Search for the cell housing the specified text and yield its (x, y) center coordinate. 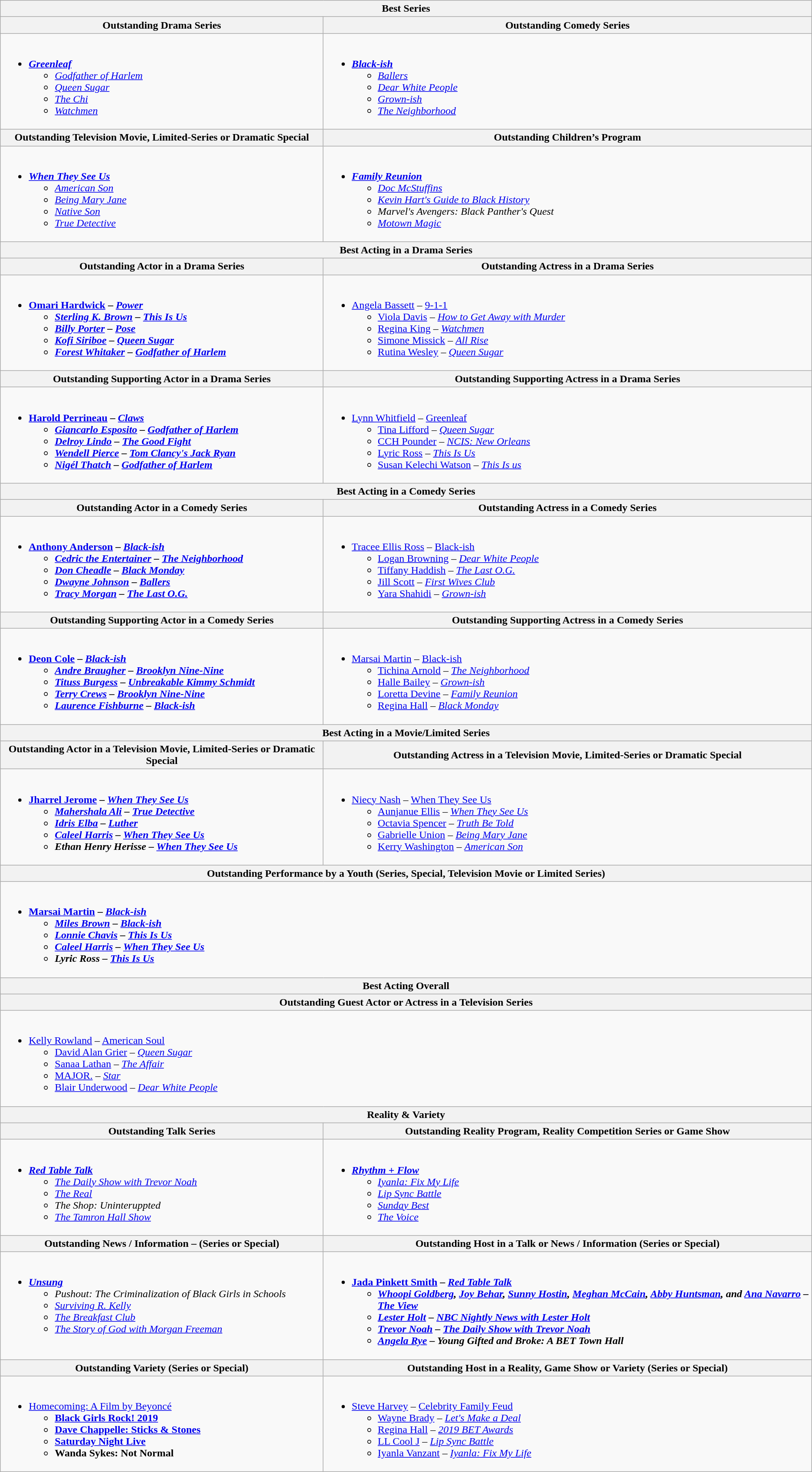
Outstanding Actor in a Television Movie, Limited-Series or Dramatic Special (162, 755)
Outstanding Actress in a Television Movie, Limited-Series or Dramatic Special (567, 755)
UnsungPushout: The Criminalization of Black Girls in SchoolsSurviving R. KellyThe Breakfast ClubThe Story of God with Morgan Freeman (162, 1305)
Outstanding Television Movie, Limited-Series or Dramatic Special (162, 138)
Marsai Martin – Black-ishMiles Brown – Black-ishLonnie Chavis – This Is UsCaleel Harris – When They See UsLyric Ross – This Is Us (406, 929)
Outstanding Supporting Actor in a Comedy Series (162, 620)
Marsai Martin – Black-ishTichina Arnold – The NeighborhoodHalle Bailey – Grown-ishLoretta Devine – Family ReunionRegina Hall – Black Monday (567, 677)
Outstanding Actress in a Drama Series (567, 266)
Outstanding Comedy Series (567, 25)
Anthony Anderson – Black-ishCedric the Entertainer – The NeighborhoodDon Cheadle – Black MondayDwayne Johnson – BallersTracy Morgan – The Last O.G. (162, 564)
Outstanding Actor in a Comedy Series (162, 508)
Outstanding News / Information – (Series or Special) (162, 1243)
Outstanding Supporting Actress in a Comedy Series (567, 620)
Outstanding Supporting Actor in a Drama Series (162, 379)
Omari Hardwick – PowerSterling K. Brown – This Is UsBilly Porter – PoseKofi Siriboe – Queen SugarForest Whitaker – Godfather of Harlem (162, 323)
Outstanding Children’s Program (567, 138)
Angela Bassett – 9-1-1Viola Davis – How to Get Away with MurderRegina King – WatchmenSimone Missick – All RiseRutina Wesley – Queen Sugar (567, 323)
Reality & Variety (406, 1115)
Outstanding Guest Actor or Actress in a Television Series (406, 1002)
Best Acting in a Comedy Series (406, 491)
Red Table TalkThe Daily Show with Trevor NoahThe RealThe Shop: UninterupptedThe Tamron Hall Show (162, 1187)
Outstanding Supporting Actress in a Drama Series (567, 379)
Homecoming: A Film by BeyoncéBlack Girls Rock! 2019Dave Chappelle: Sticks & StonesSaturday Night LiveWanda Sykes: Not Normal (162, 1424)
Outstanding Actress in a Comedy Series (567, 508)
Outstanding Actor in a Drama Series (162, 266)
Rhythm + FlowIyanla: Fix My LifeLip Sync BattleSunday BestThe Voice (567, 1187)
GreenleafGodfather of HarlemQueen SugarThe ChiWatchmen (162, 82)
Black-ishBallersDear White PeopleGrown-ishThe Neighborhood (567, 82)
Outstanding Host in a Talk or News / Information (Series or Special) (567, 1243)
Lynn Whitfield – GreenleafTina Lifford – Queen SugarCCH Pounder – NCIS: New OrleansLyric Ross – This Is UsSusan Kelechi Watson – This Is us (567, 435)
Family ReunionDoc McStuffinsKevin Hart's Guide to Black HistoryMarvel's Avengers: Black Panther's QuestMotown Magic (567, 193)
Outstanding Performance by a Youth (Series, Special, Television Movie or Limited Series) (406, 873)
Best Acting Overall (406, 986)
Outstanding Reality Program, Reality Competition Series or Game Show (567, 1131)
Outstanding Drama Series (162, 25)
Best Acting in a Movie/Limited Series (406, 733)
Best Series (406, 9)
When They See UsAmerican SonBeing Mary JaneNative SonTrue Detective (162, 193)
Outstanding Talk Series (162, 1131)
Outstanding Variety (Series or Special) (162, 1368)
Kelly Rowland – American SoulDavid Alan Grier – Queen SugarSanaa Lathan – The AffairMAJOR. – StarBlair Underwood – Dear White People (406, 1059)
Best Acting in a Drama Series (406, 250)
Tracee Ellis Ross – Black-ishLogan Browning – Dear White PeopleTiffany Haddish – The Last O.G.Jill Scott – First Wives ClubYara Shahidi – Grown-ish (567, 564)
Outstanding Host in a Reality, Game Show or Variety (Series or Special) (567, 1368)
